From the cell containing the given text, extract its center point as [x, y] coordinate. 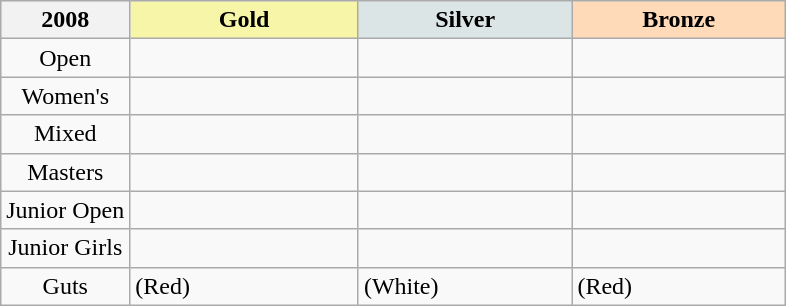
2008 [66, 20]
Bronze [679, 20]
Women's [66, 96]
Junior Open [66, 210]
Mixed [66, 134]
Open [66, 58]
Junior Girls [66, 248]
(White) [465, 286]
Gold [244, 20]
Silver [465, 20]
Masters [66, 172]
Guts [66, 286]
